Extract the (X, Y) coordinate from the center of the cell holding the provided text.  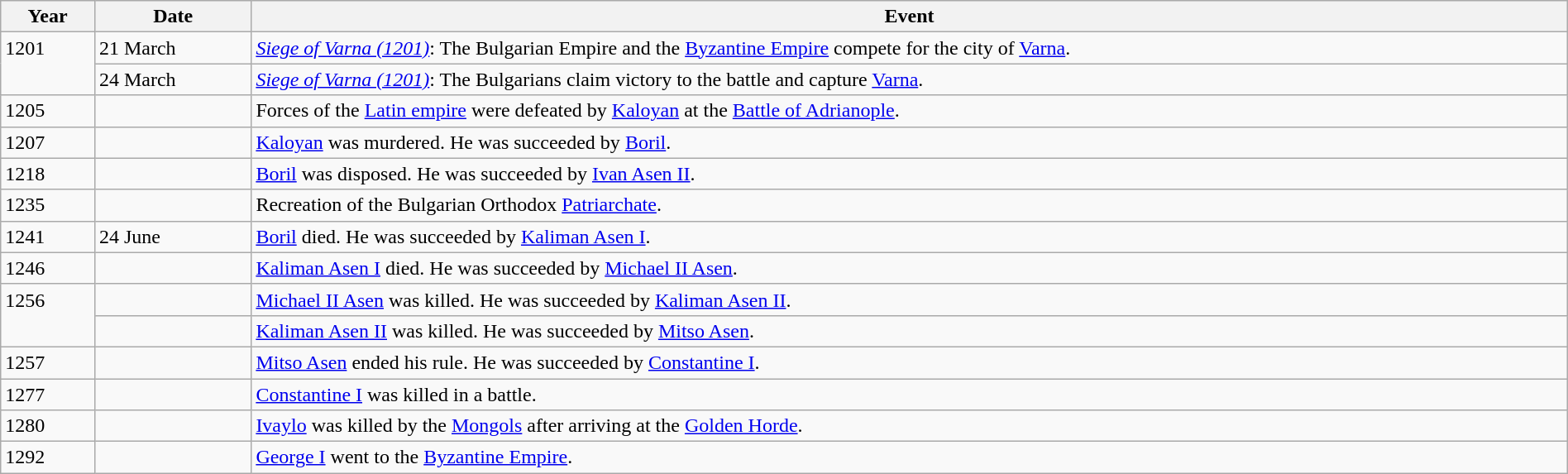
1235 (48, 205)
1277 (48, 395)
George I went to the Byzantine Empire. (910, 457)
Siege of Varna (1201): The Bulgarian Empire and the Byzantine Empire compete for the city of Varna. (910, 48)
1205 (48, 111)
24 June (172, 237)
Kaliman Asen I died. He was succeeded by Michael II Asen. (910, 268)
Siege of Varna (1201): The Bulgarians claim victory to the battle and capture Varna. (910, 79)
Kaloyan was murdered. He was succeeded by Boril. (910, 142)
1257 (48, 362)
Constantine I was killed in a battle. (910, 395)
21 March (172, 48)
1280 (48, 426)
Event (910, 17)
Recreation of the Bulgarian Orthodox Patriarchate. (910, 205)
Forces of the Latin empire were defeated by Kaloyan at the Battle of Adrianople. (910, 111)
Boril died. He was succeeded by Kaliman Asen I. (910, 237)
Year (48, 17)
Kaliman Asen II was killed. He was succeeded by Mitso Asen. (910, 331)
24 March (172, 79)
1201 (48, 64)
1207 (48, 142)
Michael II Asen was killed. He was succeeded by Kaliman Asen II. (910, 299)
Date (172, 17)
Ivaylo was killed by the Mongols after arriving at the Golden Horde. (910, 426)
1241 (48, 237)
Mitso Asen ended his rule. He was succeeded by Constantine I. (910, 362)
1256 (48, 315)
1218 (48, 174)
1246 (48, 268)
Boril was disposed. He was succeeded by Ivan Asen II. (910, 174)
1292 (48, 457)
